Extract the [X, Y] coordinate from the center of the cell holding the provided text.  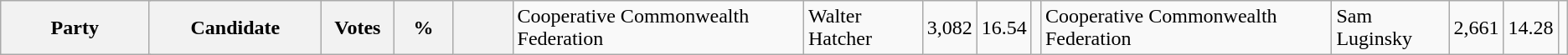
% [424, 28]
16.54 [1003, 28]
Party [75, 28]
3,082 [950, 28]
Candidate [235, 28]
Votes [358, 28]
14.28 [1531, 28]
Walter Hatcher [863, 28]
2,661 [1476, 28]
Sam Luginsky [1390, 28]
